Capture the cell that displays the provided text and extract its (x, y) central coordinate. 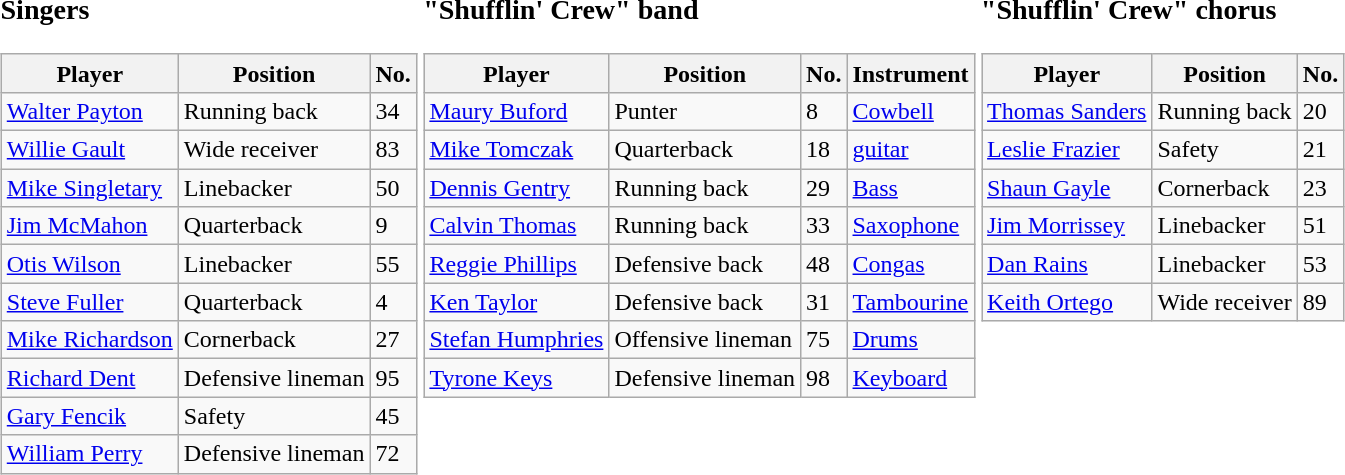
Jim McMahon (90, 226)
Thomas Sanders (1067, 111)
89 (1320, 302)
Richard Dent (90, 378)
Mike Singletary (90, 188)
Dan Rains (1067, 264)
27 (393, 340)
50 (393, 188)
Offensive lineman (705, 340)
Steve Fuller (90, 302)
Calvin Thomas (516, 226)
Keyboard (910, 378)
95 (393, 378)
Stefan Humphries (516, 340)
9 (393, 226)
83 (393, 150)
Reggie Phillips (516, 264)
Leslie Frazier (1067, 150)
23 (1320, 188)
Tambourine (910, 302)
Mike Tomczak (516, 150)
Gary Fencik (90, 416)
Congas (910, 264)
Keith Ortego (1067, 302)
8 (824, 111)
Shaun Gayle (1067, 188)
51 (1320, 226)
55 (393, 264)
Ken Taylor (516, 302)
Saxophone (910, 226)
Walter Payton (90, 111)
21 (1320, 150)
William Perry (90, 454)
48 (824, 264)
Willie Gault (90, 150)
Punter (705, 111)
Drums (910, 340)
45 (393, 416)
72 (393, 454)
33 (824, 226)
Cowbell (910, 111)
29 (824, 188)
Mike Richardson (90, 340)
31 (824, 302)
4 (393, 302)
Tyrone Keys (516, 378)
guitar (910, 150)
20 (1320, 111)
Maury Buford (516, 111)
Dennis Gentry (516, 188)
Instrument (910, 73)
53 (1320, 264)
98 (824, 378)
Otis Wilson (90, 264)
75 (824, 340)
18 (824, 150)
Jim Morrissey (1067, 226)
Bass (910, 188)
34 (393, 111)
